Scan for the cell matching the given text and deliver its [X, Y] coordinate at center. 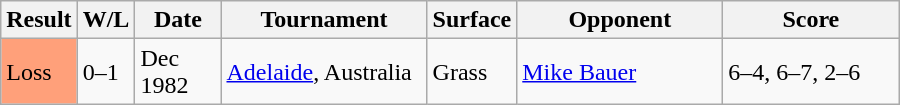
Dec 1982 [178, 72]
6–4, 6–7, 2–6 [811, 72]
Loss [39, 72]
Grass [472, 72]
Score [811, 20]
Tournament [324, 20]
Date [178, 20]
Opponent [620, 20]
0–1 [106, 72]
Adelaide, Australia [324, 72]
Result [39, 20]
Surface [472, 20]
W/L [106, 20]
Mike Bauer [620, 72]
